Return [x, y] of the center of cell containing provided text 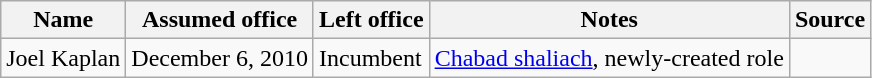
Chabad shaliach, newly-created role [609, 58]
Name [64, 20]
Notes [609, 20]
Assumed office [220, 20]
Left office [371, 20]
December 6, 2010 [220, 58]
Joel Kaplan [64, 58]
Source [830, 20]
Incumbent [371, 58]
